Determine the [x, y] coordinate at the center of the cell enclosing the given text.  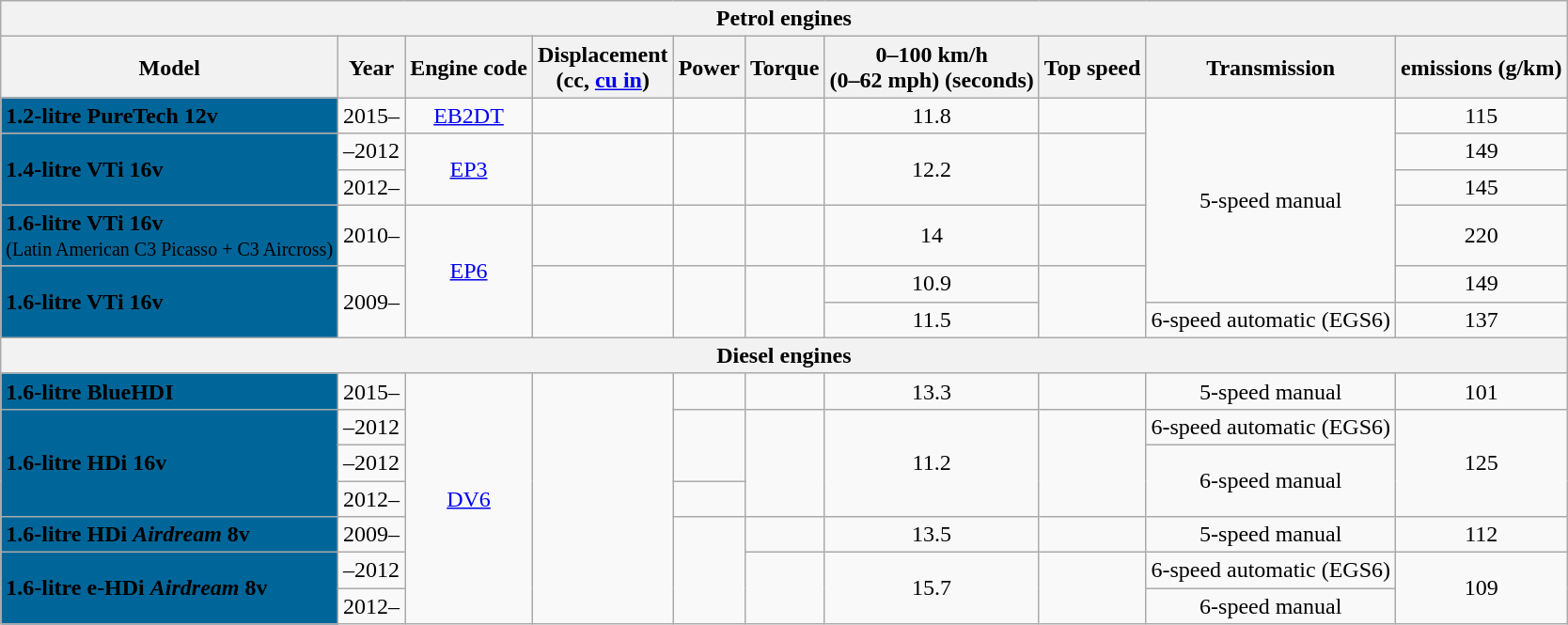
13.5 [932, 535]
Top speed [1092, 68]
DV6 [469, 498]
1.6-litre e-HDi Airdream 8v [169, 588]
Transmission [1271, 68]
2010– [372, 235]
Torque [784, 68]
Petrol engines [784, 19]
11.2 [932, 462]
emissions (g/km) [1482, 68]
112 [1482, 535]
Displacement(cc, cu in) [603, 68]
14 [932, 235]
101 [1482, 391]
13.3 [932, 391]
11.5 [932, 320]
115 [1482, 116]
125 [1482, 462]
0–100 km/h(0–62 mph) (seconds) [932, 68]
1.6-litre VTi 16v [169, 302]
Year [372, 68]
1.2-litre PureTech 12v [169, 116]
1.6-litre HDi Airdream 8v [169, 535]
Model [169, 68]
12.2 [932, 169]
11.8 [932, 116]
220 [1482, 235]
Power [709, 68]
145 [1482, 187]
1.4-litre VTi 16v [169, 169]
EP6 [469, 271]
EP3 [469, 169]
EB2DT [469, 116]
1.6-litre HDi 16v [169, 462]
15.7 [932, 588]
Engine code [469, 68]
109 [1482, 588]
10.9 [932, 284]
1.6-litre BlueHDI [169, 391]
137 [1482, 320]
Diesel engines [784, 355]
1.6-litre VTi 16v(Latin American C3 Picasso + C3 Aircross) [169, 235]
